Determine the (x, y) coordinate at the center of the cell enclosing the given text.  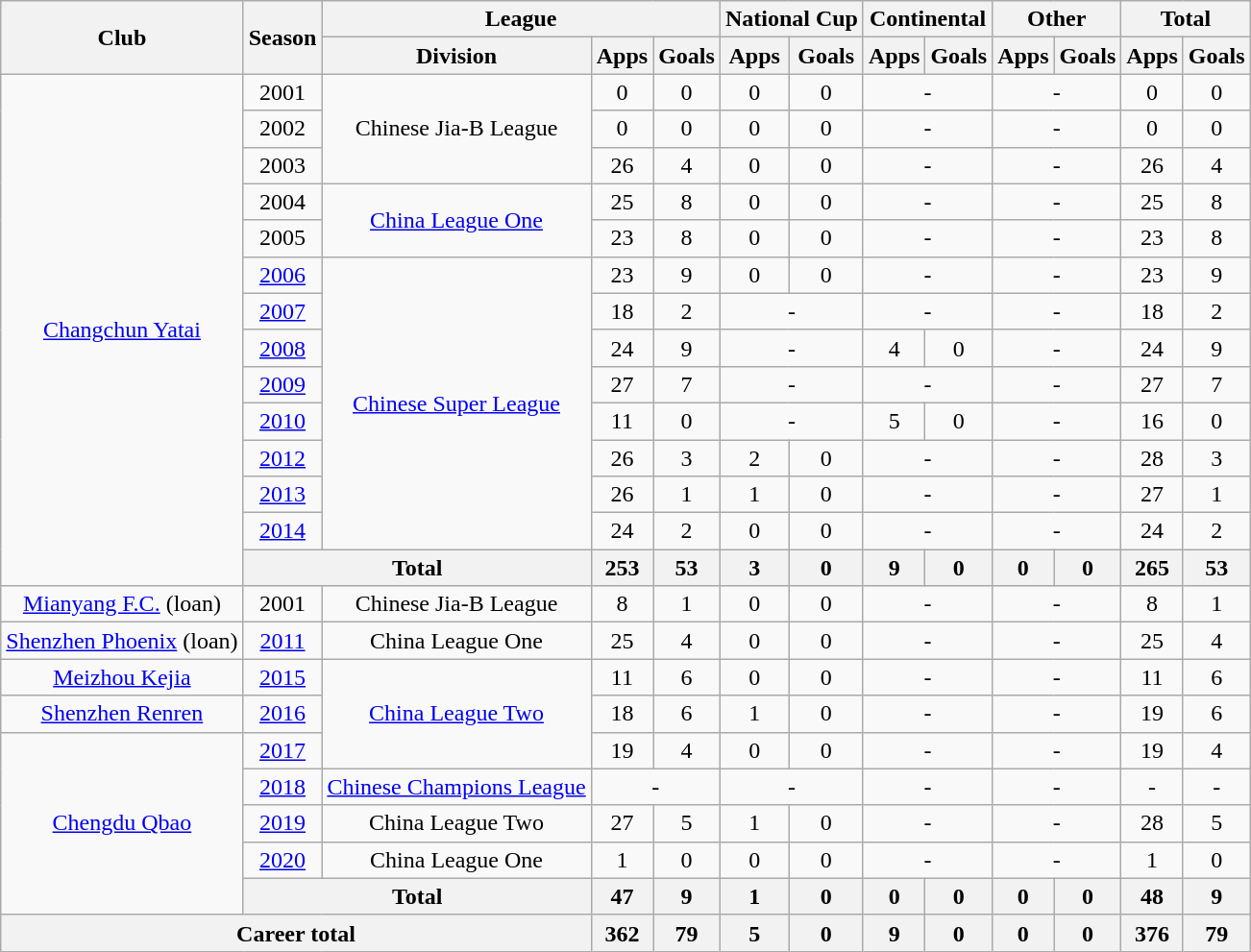
Continental (927, 19)
Chinese Super League (456, 403)
376 (1152, 933)
2007 (282, 311)
2005 (282, 238)
362 (622, 933)
Season (282, 37)
48 (1152, 896)
Division (456, 56)
2015 (282, 677)
2002 (282, 129)
National Cup (792, 19)
2004 (282, 202)
Shenzhen Phoenix (loan) (122, 641)
League (521, 19)
Shenzhen Renren (122, 714)
47 (622, 896)
2016 (282, 714)
Chengdu Qbao (122, 823)
2006 (282, 275)
265 (1152, 568)
Career total (296, 933)
2014 (282, 531)
2020 (282, 860)
16 (1152, 421)
2003 (282, 165)
2013 (282, 495)
2012 (282, 458)
2018 (282, 787)
Club (122, 37)
2019 (282, 823)
2009 (282, 384)
2010 (282, 421)
2017 (282, 750)
253 (622, 568)
Changchun Yatai (122, 330)
2011 (282, 641)
Other (1057, 19)
2008 (282, 348)
Meizhou Kejia (122, 677)
Mianyang F.C. (loan) (122, 604)
Chinese Champions League (456, 787)
